Output the (X, Y) coordinate of the center of the cell containing the given text.  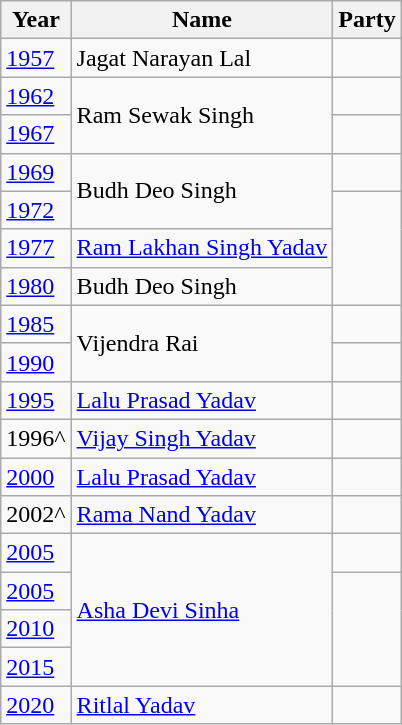
1957 (36, 58)
Year (36, 20)
1962 (36, 96)
Vijendra Rai (202, 343)
Rama Nand Yadav (202, 515)
1972 (36, 210)
1996^ (36, 438)
2015 (36, 667)
Name (202, 20)
2020 (36, 705)
1995 (36, 400)
1967 (36, 134)
2002^ (36, 515)
Asha Devi Sinha (202, 610)
Vijay Singh Yadav (202, 438)
Ritlal Yadav (202, 705)
2010 (36, 629)
2000 (36, 477)
1977 (36, 248)
Jagat Narayan Lal (202, 58)
Ram Sewak Singh (202, 115)
1980 (36, 286)
1985 (36, 324)
Party (367, 20)
1990 (36, 362)
1969 (36, 172)
Ram Lakhan Singh Yadav (202, 248)
